Scan for the cell matching the given text and deliver its [X, Y] coordinate at center. 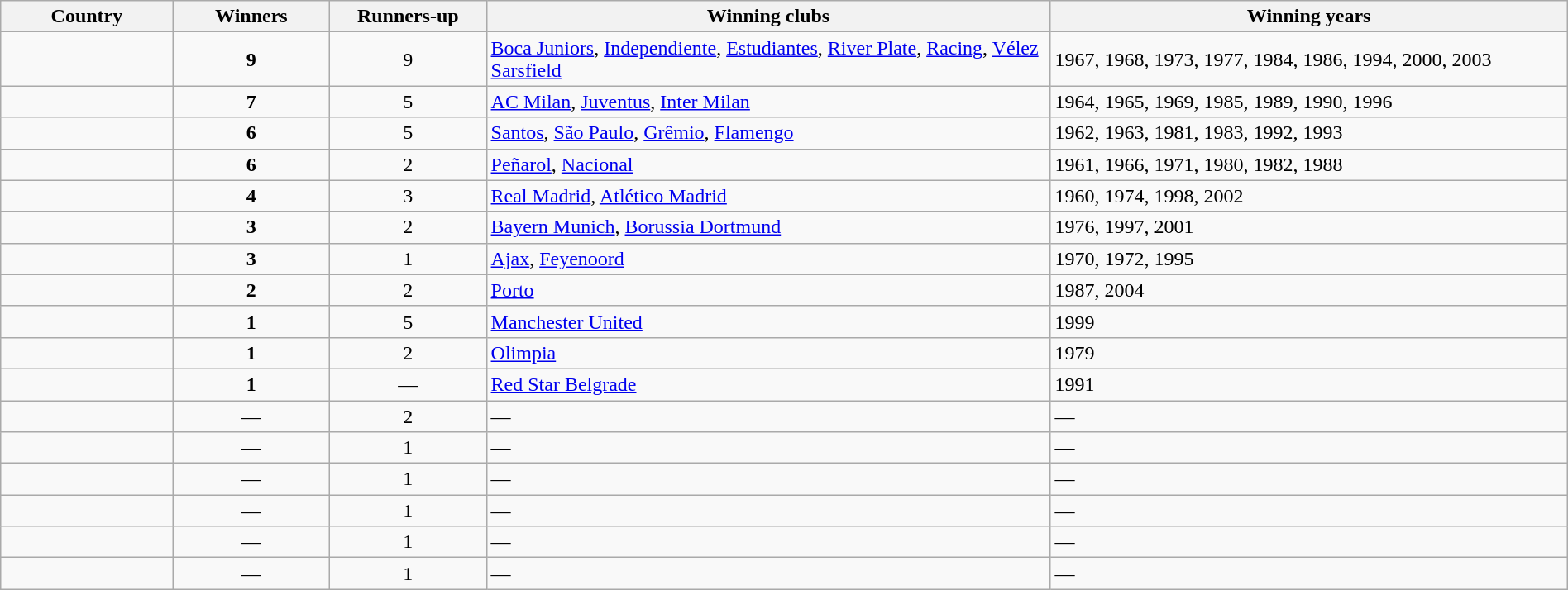
1962, 1963, 1981, 1983, 1992, 1993 [1308, 133]
1967, 1968, 1973, 1977, 1984, 1986, 1994, 2000, 2003 [1308, 59]
1999 [1308, 321]
AC Milan, Juventus, Inter Milan [768, 102]
Bayern Munich, Borussia Dortmund [768, 227]
1961, 1966, 1971, 1980, 1982, 1988 [1308, 164]
Winning years [1308, 17]
1970, 1972, 1995 [1308, 259]
1979 [1308, 353]
1960, 1974, 1998, 2002 [1308, 196]
1991 [1308, 384]
Winners [251, 17]
Olimpia [768, 353]
Boca Juniors, Independiente, Estudiantes, River Plate, Racing, Vélez Sarsfield [768, 59]
Winning clubs [768, 17]
Peñarol, Nacional [768, 164]
Porto [768, 290]
4 [251, 196]
Red Star Belgrade [768, 384]
Ajax, Feyenoord [768, 259]
Santos, São Paulo, Grêmio, Flamengo [768, 133]
1964, 1965, 1969, 1985, 1989, 1990, 1996 [1308, 102]
Manchester United [768, 321]
1976, 1997, 2001 [1308, 227]
Real Madrid, Atlético Madrid [768, 196]
Runners-up [409, 17]
7 [251, 102]
Country [87, 17]
1987, 2004 [1308, 290]
